Capture the cell that displays the provided text and extract its (X, Y) central coordinate. 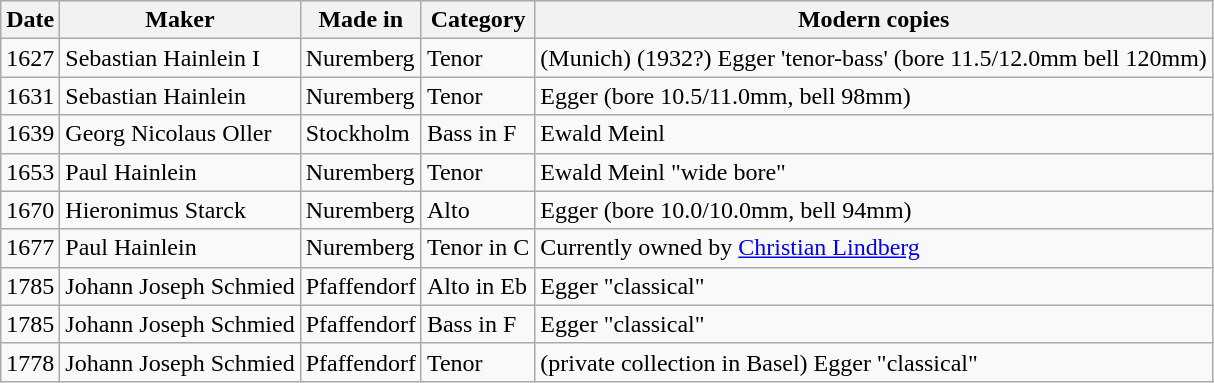
1653 (30, 172)
(Munich) (1932?) Egger 'tenor-bass' (bore 11.5/12.0mm bell 120mm) (874, 58)
Date (30, 20)
Stockholm (360, 134)
Currently owned by Christian Lindberg (874, 248)
Sebastian Hainlein (180, 96)
Made in (360, 20)
Alto in Eb (478, 286)
Egger (bore 10.5/11.0mm, bell 98mm) (874, 96)
Ewald Meinl (874, 134)
Alto (478, 210)
Sebastian Hainlein I (180, 58)
1631 (30, 96)
1627 (30, 58)
Georg Nicolaus Oller (180, 134)
Ewald Meinl "wide bore" (874, 172)
Category (478, 20)
Maker (180, 20)
(private collection in Basel) Egger "classical" (874, 362)
Modern copies (874, 20)
1670 (30, 210)
1677 (30, 248)
1778 (30, 362)
Egger (bore 10.0/10.0mm, bell 94mm) (874, 210)
Tenor in C (478, 248)
Hieronimus Starck (180, 210)
1639 (30, 134)
